Provide the (x, y) coordinate of the cell's center where the given text is located.  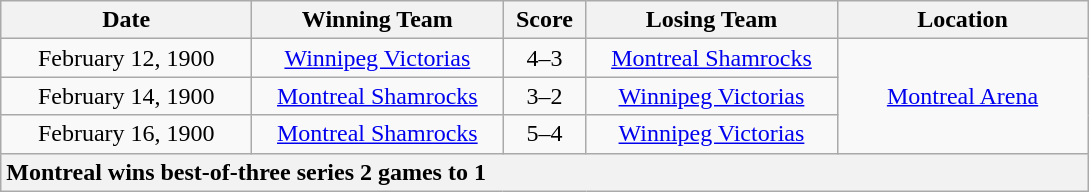
February 12, 1900 (126, 58)
Date (126, 20)
5–4 (544, 134)
4–3 (544, 58)
February 16, 1900 (126, 134)
Score (544, 20)
Losing Team (712, 20)
Montreal wins best-of-three series 2 games to 1 (544, 172)
February 14, 1900 (126, 96)
3–2 (544, 96)
Montreal Arena (962, 96)
Winning Team (378, 20)
Location (962, 20)
